Output the [X, Y] coordinate of the center of the cell containing the given text.  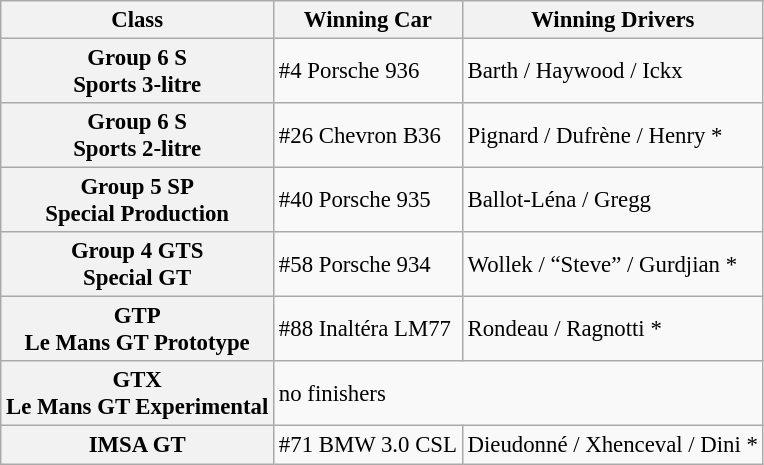
#26 Chevron B36 [368, 136]
Ballot-Léna / Gregg [612, 200]
Class [138, 20]
Winning Car [368, 20]
#71 BMW 3.0 CSL [368, 445]
no finishers [519, 394]
Group 6 S Sports 3-litre [138, 72]
IMSA GT [138, 445]
Group 4 GTS Special GT [138, 264]
Group 5 SP Special Production [138, 200]
#40 Porsche 935 [368, 200]
#4 Porsche 936 [368, 72]
#88 Inaltéra LM77 [368, 330]
Wollek / “Steve” / Gurdjian * [612, 264]
Winning Drivers [612, 20]
Group 6 S Sports 2-litre [138, 136]
Pignard / Dufrène / Henry * [612, 136]
GTX Le Mans GT Experimental [138, 394]
Dieudonné / Xhenceval / Dini * [612, 445]
Rondeau / Ragnotti * [612, 330]
Barth / Haywood / Ickx [612, 72]
GTP Le Mans GT Prototype [138, 330]
#58 Porsche 934 [368, 264]
